For the text-containing cell, return its midpoint in [X, Y] coordinate format. 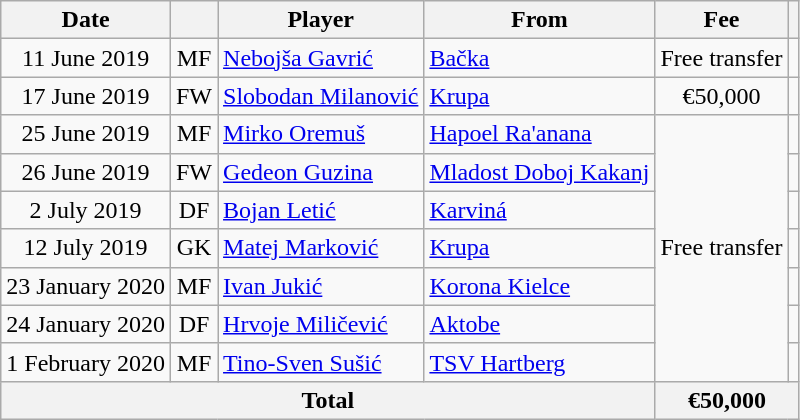
Aktobe [540, 324]
11 June 2019 [86, 58]
Hrvoje Miličević [321, 324]
1 February 2020 [86, 362]
Hapoel Ra'anana [540, 134]
Bačka [540, 58]
Gedeon Guzina [321, 172]
Tino-Sven Sušić [321, 362]
24 January 2020 [86, 324]
26 June 2019 [86, 172]
TSV Hartberg [540, 362]
Nebojša Gavrić [321, 58]
Slobodan Milanović [321, 96]
Total [328, 400]
Date [86, 20]
Mirko Oremuš [321, 134]
Korona Kielce [540, 286]
GK [194, 248]
Ivan Jukić [321, 286]
Bojan Letić [321, 210]
12 July 2019 [86, 248]
2 July 2019 [86, 210]
17 June 2019 [86, 96]
Karviná [540, 210]
Mladost Doboj Kakanj [540, 172]
23 January 2020 [86, 286]
Matej Marković [321, 248]
From [540, 20]
Player [321, 20]
25 June 2019 [86, 134]
Fee [722, 20]
